From the cell containing the given text, extract its center point as [X, Y] coordinate. 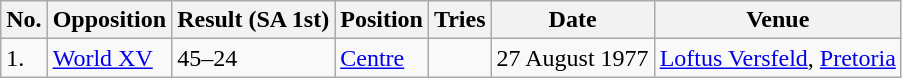
27 August 1977 [572, 58]
45–24 [254, 58]
Result (SA 1st) [254, 20]
No. [24, 20]
Position [382, 20]
1. [24, 58]
World XV [109, 58]
Loftus Versfeld, Pretoria [778, 58]
Date [572, 20]
Venue [778, 20]
Opposition [109, 20]
Centre [382, 58]
Tries [460, 20]
